For the text-containing cell, return its midpoint in [x, y] coordinate format. 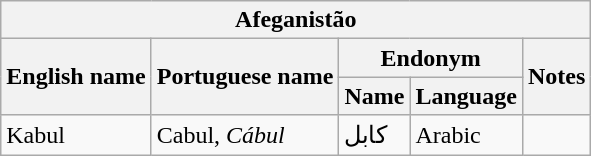
Cabul, Cábul [245, 135]
Afeganistão [296, 20]
Portuguese name [245, 77]
Name [374, 96]
Language [466, 96]
Kabul [76, 135]
کابل [374, 135]
Arabic [466, 135]
Notes [556, 77]
English name [76, 77]
Endonym [430, 58]
